Return [X, Y] of the center of cell containing provided text 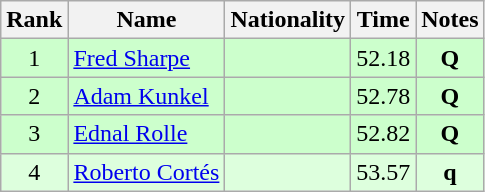
1 [34, 58]
3 [34, 134]
Ednal Rolle [146, 134]
52.18 [384, 58]
q [450, 172]
53.57 [384, 172]
Fred Sharpe [146, 58]
Nationality [288, 20]
52.82 [384, 134]
Roberto Cortés [146, 172]
4 [34, 172]
52.78 [384, 96]
Notes [450, 20]
Name [146, 20]
Rank [34, 20]
2 [34, 96]
Adam Kunkel [146, 96]
Time [384, 20]
